Search for the cell housing the specified text and yield its (x, y) center coordinate. 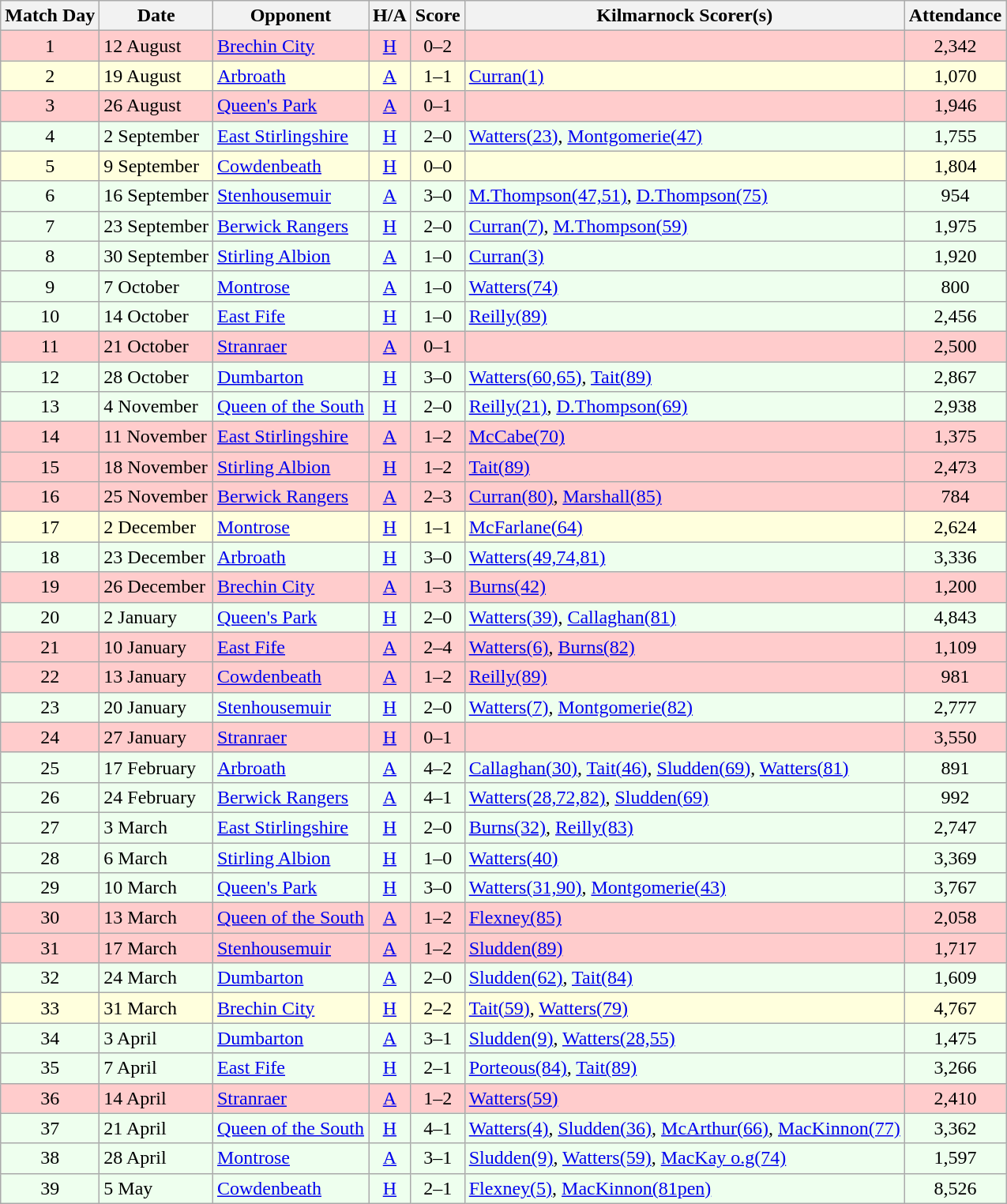
Flexney(85) (684, 918)
39 (51, 1188)
16 (51, 497)
Watters(40) (684, 857)
1,070 (955, 76)
2,500 (955, 346)
2 December (156, 527)
Watters(31,90), Montgomerie(43) (684, 888)
26 August (156, 106)
Score (438, 16)
1,946 (955, 106)
31 March (156, 1008)
Attendance (955, 16)
954 (955, 196)
1,920 (955, 256)
Reilly(21), D.Thompson(69) (684, 407)
7 October (156, 286)
1 (51, 46)
Burns(32), Reilly(83) (684, 827)
35 (51, 1068)
784 (955, 497)
36 (51, 1098)
2–3 (438, 497)
28 (51, 857)
13 March (156, 918)
Watters(74) (684, 286)
27 (51, 827)
33 (51, 1008)
19 (51, 587)
5 (51, 166)
Flexney(5), MacKinnon(81pen) (684, 1188)
20 January (156, 707)
Curran(3) (684, 256)
14 October (156, 316)
4–2 (438, 767)
Watters(4), Sludden(36), McArthur(66), MacKinnon(77) (684, 1128)
1,975 (955, 226)
24 (51, 737)
30 September (156, 256)
15 (51, 467)
Watters(28,72,82), Sludden(69) (684, 797)
18 November (156, 467)
3,369 (955, 857)
9 (51, 286)
1–3 (438, 587)
7 April (156, 1068)
Match Day (51, 16)
Watters(59) (684, 1098)
9 September (156, 166)
1,597 (955, 1158)
800 (955, 286)
21 October (156, 346)
2 January (156, 617)
4,843 (955, 617)
24 March (156, 978)
1,755 (955, 136)
13 (51, 407)
3 March (156, 827)
17 (51, 527)
17 March (156, 948)
17 February (156, 767)
2,747 (955, 827)
10 March (156, 888)
37 (51, 1128)
0–0 (438, 166)
25 November (156, 497)
Watters(49,74,81) (684, 557)
992 (955, 797)
1,200 (955, 587)
Curran(7), M.Thompson(59) (684, 226)
Watters(39), Callaghan(81) (684, 617)
14 (51, 437)
3,767 (955, 888)
11 November (156, 437)
5 May (156, 1188)
8,526 (955, 1188)
38 (51, 1158)
2,410 (955, 1098)
12 August (156, 46)
1,804 (955, 166)
Watters(60,65), Tait(89) (684, 377)
2,624 (955, 527)
27 January (156, 737)
Sludden(9), Watters(59), MacKay o.g(74) (684, 1158)
Callaghan(30), Tait(46), Sludden(69), Watters(81) (684, 767)
11 (51, 346)
Watters(23), Montgomerie(47) (684, 136)
23 (51, 707)
8 (51, 256)
31 (51, 948)
2,938 (955, 407)
Curran(1) (684, 76)
3 April (156, 1038)
4 November (156, 407)
2–4 (438, 647)
Watters(7), Montgomerie(82) (684, 707)
Tait(89) (684, 467)
6 March (156, 857)
H/A (390, 16)
28 October (156, 377)
Tait(59), Watters(79) (684, 1008)
3 (51, 106)
2,058 (955, 918)
Porteous(84), Tait(89) (684, 1068)
23 September (156, 226)
20 (51, 617)
18 (51, 557)
26 December (156, 587)
McCabe(70) (684, 437)
26 (51, 797)
Kilmarnock Scorer(s) (684, 16)
2 September (156, 136)
13 January (156, 677)
2–2 (438, 1008)
2,456 (955, 316)
M.Thompson(47,51), D.Thompson(75) (684, 196)
Watters(6), Burns(82) (684, 647)
1,609 (955, 978)
6 (51, 196)
21 (51, 647)
19 August (156, 76)
891 (955, 767)
Curran(80), Marshall(85) (684, 497)
30 (51, 918)
1,375 (955, 437)
4,767 (955, 1008)
McFarlane(64) (684, 527)
7 (51, 226)
24 February (156, 797)
25 (51, 767)
0–2 (438, 46)
34 (51, 1038)
2,342 (955, 46)
2 (51, 76)
32 (51, 978)
16 September (156, 196)
1,475 (955, 1038)
Opponent (291, 16)
1,717 (955, 948)
3,362 (955, 1128)
3,550 (955, 737)
23 December (156, 557)
Burns(42) (684, 587)
Date (156, 16)
22 (51, 677)
29 (51, 888)
4 (51, 136)
3,266 (955, 1068)
10 January (156, 647)
981 (955, 677)
2,473 (955, 467)
Sludden(62), Tait(84) (684, 978)
2,777 (955, 707)
28 April (156, 1158)
2,867 (955, 377)
Sludden(89) (684, 948)
10 (51, 316)
12 (51, 377)
1,109 (955, 647)
3,336 (955, 557)
Sludden(9), Watters(28,55) (684, 1038)
14 April (156, 1098)
21 April (156, 1128)
